Extract the (X, Y) coordinate from the center of the cell holding the provided text.  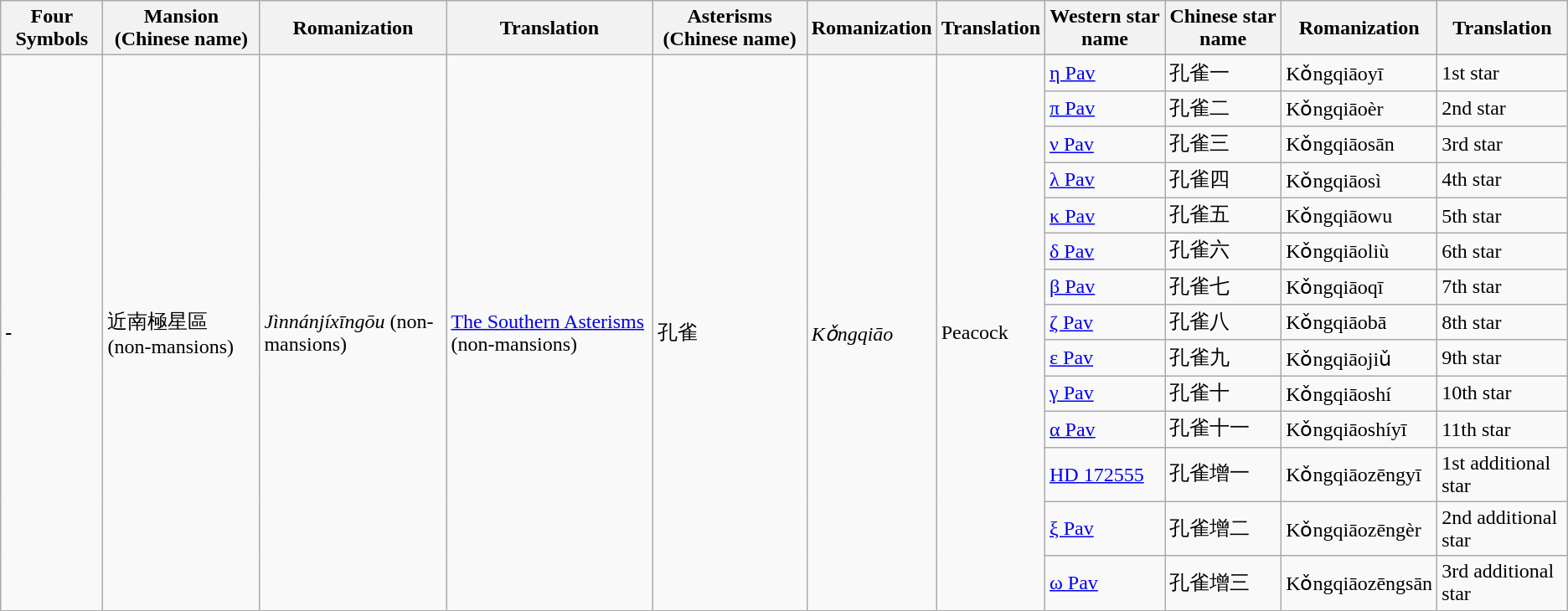
η Pav (1106, 74)
11th star (1503, 429)
Kǒngqiāozēngèr (1359, 529)
9th star (1503, 358)
Kǒngqiāosì (1359, 181)
ξ Pav (1106, 529)
Western star name (1106, 28)
- (52, 333)
1st additional star (1503, 474)
8th star (1503, 323)
3rd additional star (1503, 583)
Kǒngqiāoliù (1359, 251)
κ Pav (1106, 216)
γ Pav (1106, 393)
Asterisms (Chinese name) (730, 28)
孔雀增二 (1223, 529)
10th star (1503, 393)
Jìnnánjíxīngōu (non-mansions) (353, 333)
近南極星區 (non-mansions) (181, 333)
1st star (1503, 74)
孔雀增一 (1223, 474)
孔雀八 (1223, 323)
2nd additional star (1503, 529)
孔雀十 (1223, 393)
孔雀六 (1223, 251)
5th star (1503, 216)
孔雀 (730, 333)
Kǒngqiāoshí (1359, 393)
6th star (1503, 251)
孔雀三 (1223, 144)
孔雀七 (1223, 286)
孔雀五 (1223, 216)
孔雀二 (1223, 109)
The Southern Asterisms (non-mansions) (549, 333)
7th star (1503, 286)
3rd star (1503, 144)
4th star (1503, 181)
Kǒngqiāoèr (1359, 109)
ω Pav (1106, 583)
ζ Pav (1106, 323)
Kǒngqiāo (871, 333)
孔雀十一 (1223, 429)
β Pav (1106, 286)
Four Symbols (52, 28)
孔雀九 (1223, 358)
孔雀增三 (1223, 583)
孔雀一 (1223, 74)
Peacock (990, 333)
Kǒngqiāobā (1359, 323)
ε Pav (1106, 358)
Kǒngqiāoqī (1359, 286)
π Pav (1106, 109)
孔雀四 (1223, 181)
λ Pav (1106, 181)
Kǒngqiāozēngyī (1359, 474)
Kǒngqiāosān (1359, 144)
2nd star (1503, 109)
HD 172555 (1106, 474)
Mansion (Chinese name) (181, 28)
Kǒngqiāowu (1359, 216)
Kǒngqiāoyī (1359, 74)
Chinese star name (1223, 28)
Kǒngqiāoshíyī (1359, 429)
α Pav (1106, 429)
Kǒngqiāozēngsān (1359, 583)
ν Pav (1106, 144)
δ Pav (1106, 251)
Kǒngqiāojiǔ (1359, 358)
